Extract the [x, y] coordinate from the center of the cell holding the provided text.  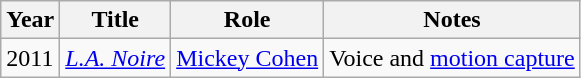
L.A. Noire [116, 58]
Title [116, 20]
Mickey Cohen [248, 58]
Voice and motion capture [452, 58]
Role [248, 20]
2011 [30, 58]
Notes [452, 20]
Year [30, 20]
